For the text-containing cell, return its midpoint in [x, y] coordinate format. 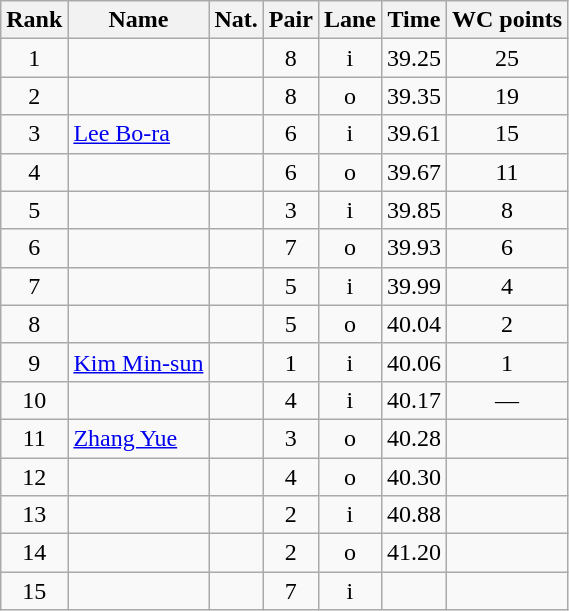
39.25 [414, 58]
Nat. [236, 20]
Kim Min-sun [138, 362]
Zhang Yue [138, 438]
Name [138, 20]
9 [34, 362]
13 [34, 515]
40.88 [414, 515]
Time [414, 20]
— [508, 400]
WC points [508, 20]
39.67 [414, 172]
10 [34, 400]
39.93 [414, 248]
40.04 [414, 324]
19 [508, 96]
41.20 [414, 553]
Rank [34, 20]
12 [34, 477]
Pair [290, 20]
40.30 [414, 477]
39.85 [414, 210]
Lee Bo-ra [138, 134]
40.06 [414, 362]
40.28 [414, 438]
Lane [350, 20]
25 [508, 58]
40.17 [414, 400]
14 [34, 553]
39.61 [414, 134]
39.35 [414, 96]
39.99 [414, 286]
